Capture the cell that displays the provided text and extract its (x, y) central coordinate. 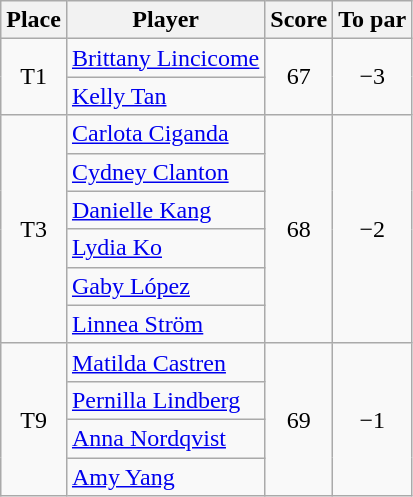
Score (299, 20)
Cydney Clanton (165, 172)
Linnea Ström (165, 324)
Place (34, 20)
67 (299, 77)
Carlota Ciganda (165, 134)
Matilda Castren (165, 362)
−2 (372, 229)
Lydia Ko (165, 248)
Amy Yang (165, 477)
Anna Nordqvist (165, 438)
Kelly Tan (165, 96)
Brittany Lincicome (165, 58)
Player (165, 20)
69 (299, 419)
T1 (34, 77)
−3 (372, 77)
Danielle Kang (165, 210)
Gaby López (165, 286)
Pernilla Lindberg (165, 400)
T9 (34, 419)
T3 (34, 229)
−1 (372, 419)
To par (372, 20)
68 (299, 229)
